Search for the cell housing the specified text and yield its (X, Y) center coordinate. 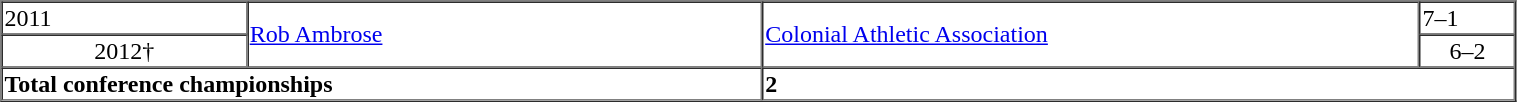
6–2 (1468, 50)
Colonial Athletic Association (1090, 35)
7–1 (1468, 18)
2 (1138, 84)
2012† (124, 50)
Rob Ambrose (504, 35)
2011 (124, 18)
Total conference championships (382, 84)
